Detect which cell encompasses the target text, then output its [x, y] center coordinate. 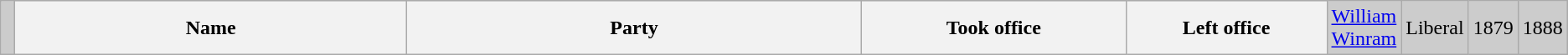
Left office [1226, 28]
Took office [994, 28]
Party [635, 28]
William Winram [1364, 28]
Name [211, 28]
1888 [1543, 28]
1879 [1493, 28]
Liberal [1435, 28]
